Return [x, y] of the center of cell containing provided text 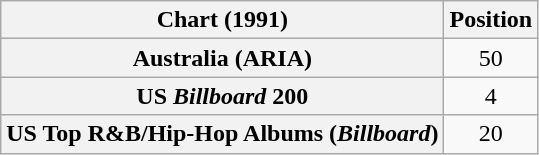
4 [491, 96]
50 [491, 58]
20 [491, 134]
Chart (1991) [222, 20]
Position [491, 20]
US Billboard 200 [222, 96]
US Top R&B/Hip-Hop Albums (Billboard) [222, 134]
Australia (ARIA) [222, 58]
